Determine the (x, y) coordinate at the center of the cell enclosing the given text.  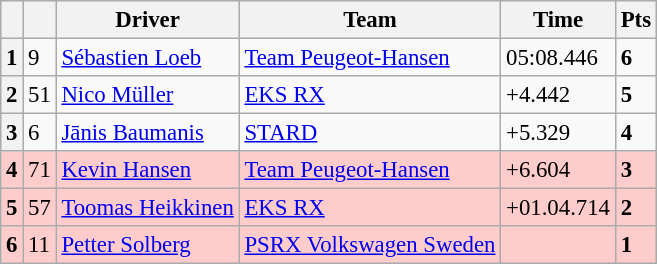
Pts (636, 20)
Team (370, 20)
Sébastien Loeb (148, 58)
9 (40, 58)
11 (40, 245)
Nico Müller (148, 95)
+01.04.714 (558, 208)
57 (40, 208)
Toomas Heikkinen (148, 208)
51 (40, 95)
Petter Solberg (148, 245)
Time (558, 20)
STARD (370, 133)
Jānis Baumanis (148, 133)
+5.329 (558, 133)
+6.604 (558, 170)
Kevin Hansen (148, 170)
+4.442 (558, 95)
Driver (148, 20)
PSRX Volkswagen Sweden (370, 245)
05:08.446 (558, 58)
71 (40, 170)
